Return (X, Y) of the center of cell containing provided text 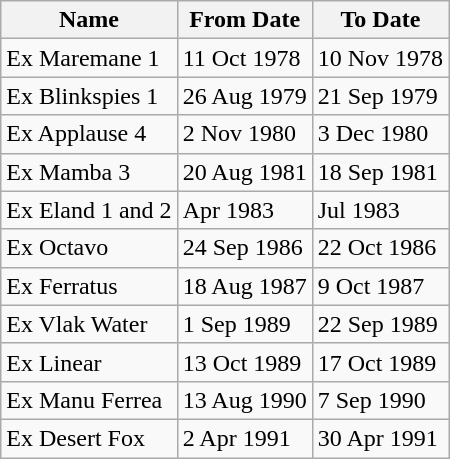
Ex Mamba 3 (89, 172)
24 Sep 1986 (244, 248)
Ex Applause 4 (89, 134)
13 Aug 1990 (244, 400)
Ex Manu Ferrea (89, 400)
30 Apr 1991 (380, 438)
2 Apr 1991 (244, 438)
Jul 1983 (380, 210)
11 Oct 1978 (244, 58)
3 Dec 1980 (380, 134)
1 Sep 1989 (244, 324)
22 Sep 1989 (380, 324)
2 Nov 1980 (244, 134)
Ex Octavo (89, 248)
7 Sep 1990 (380, 400)
17 Oct 1989 (380, 362)
9 Oct 1987 (380, 286)
From Date (244, 20)
Ex Desert Fox (89, 438)
To Date (380, 20)
Ex Maremane 1 (89, 58)
18 Sep 1981 (380, 172)
Ex Eland 1 and 2 (89, 210)
Apr 1983 (244, 210)
Ex Vlak Water (89, 324)
26 Aug 1979 (244, 96)
21 Sep 1979 (380, 96)
10 Nov 1978 (380, 58)
18 Aug 1987 (244, 286)
Name (89, 20)
22 Oct 1986 (380, 248)
Ex Blinkspies 1 (89, 96)
Ex Linear (89, 362)
13 Oct 1989 (244, 362)
Ex Ferratus (89, 286)
20 Aug 1981 (244, 172)
